Find where the given text appears and provide that cell's center as [x, y] coordinate. 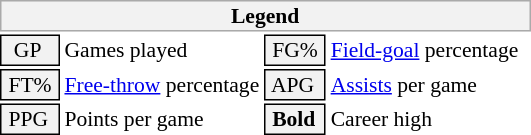
GP [30, 50]
Free-throw percentage [162, 85]
APG [295, 85]
Games played [162, 50]
Field-goal percentage [430, 50]
Legend [265, 16]
Assists per game [430, 85]
FG% [295, 50]
FT% [30, 85]
